Return the [x, y] coordinate for the center point of the cell that contains the specified text.  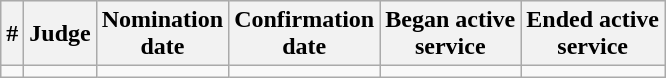
Ended activeservice [593, 34]
# [12, 34]
Judge [60, 34]
Nominationdate [162, 34]
Confirmationdate [304, 34]
Began activeservice [450, 34]
